Return the (x, y) coordinate for the center point of the cell that contains the specified text.  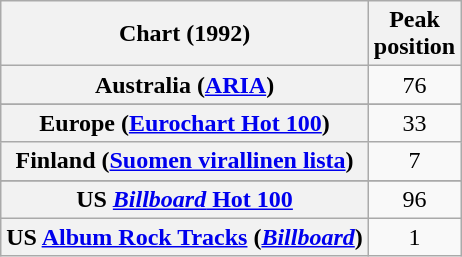
Peakposition (414, 34)
7 (414, 161)
US Album Rock Tracks (Billboard) (185, 237)
Europe (Eurochart Hot 100) (185, 123)
US Billboard Hot 100 (185, 199)
33 (414, 123)
Australia (ARIA) (185, 85)
96 (414, 199)
76 (414, 85)
Finland (Suomen virallinen lista) (185, 161)
Chart (1992) (185, 34)
1 (414, 237)
